Return the [x, y] coordinate for the center point of the cell that contains the specified text.  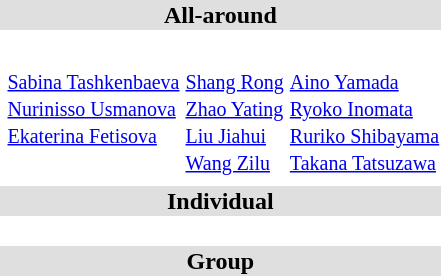
Aino YamadaRyoko InomataRuriko ShibayamaTakana Tatsuzawa [364, 108]
Sabina TashkenbaevaNurinisso UsmanovaEkaterina Fetisova [94, 108]
Shang RongZhao YatingLiu JiahuiWang Zilu [234, 108]
Group [220, 261]
Individual [220, 201]
All-around [220, 15]
